Provide the (X, Y) coordinate of the cell's center where the given text is located.  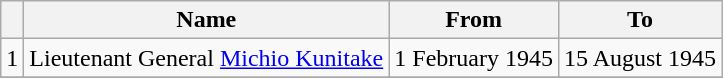
1 February 1945 (474, 58)
Lieutenant General Michio Kunitake (206, 58)
Name (206, 20)
To (640, 20)
1 (12, 58)
15 August 1945 (640, 58)
From (474, 20)
